Search for the cell housing the specified text and yield its (x, y) center coordinate. 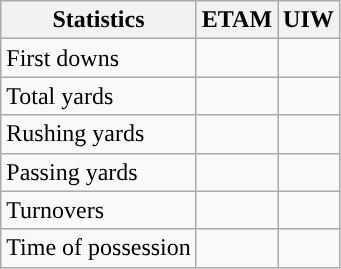
ETAM (236, 20)
Statistics (99, 20)
First downs (99, 58)
Turnovers (99, 210)
Rushing yards (99, 134)
Time of possession (99, 248)
Passing yards (99, 172)
UIW (309, 20)
Total yards (99, 96)
